Locate the cell with the specified text and output its (x, y) center coordinate. 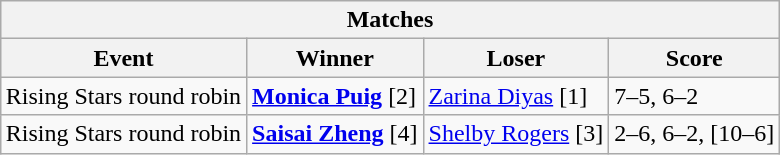
Shelby Rogers [3] (516, 134)
2–6, 6–2, [10–6] (694, 134)
Winner (335, 58)
Event (123, 58)
Matches (390, 20)
Saisai Zheng [4] (335, 134)
Zarina Diyas [1] (516, 96)
7–5, 6–2 (694, 96)
Score (694, 58)
Loser (516, 58)
Monica Puig [2] (335, 96)
